Detect which cell encompasses the target text, then output its [x, y] center coordinate. 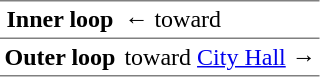
Inner loop [60, 20]
toward City Hall → [220, 57]
Outer loop [60, 57]
← toward [220, 20]
